Search for the cell housing the specified text and yield its (x, y) center coordinate. 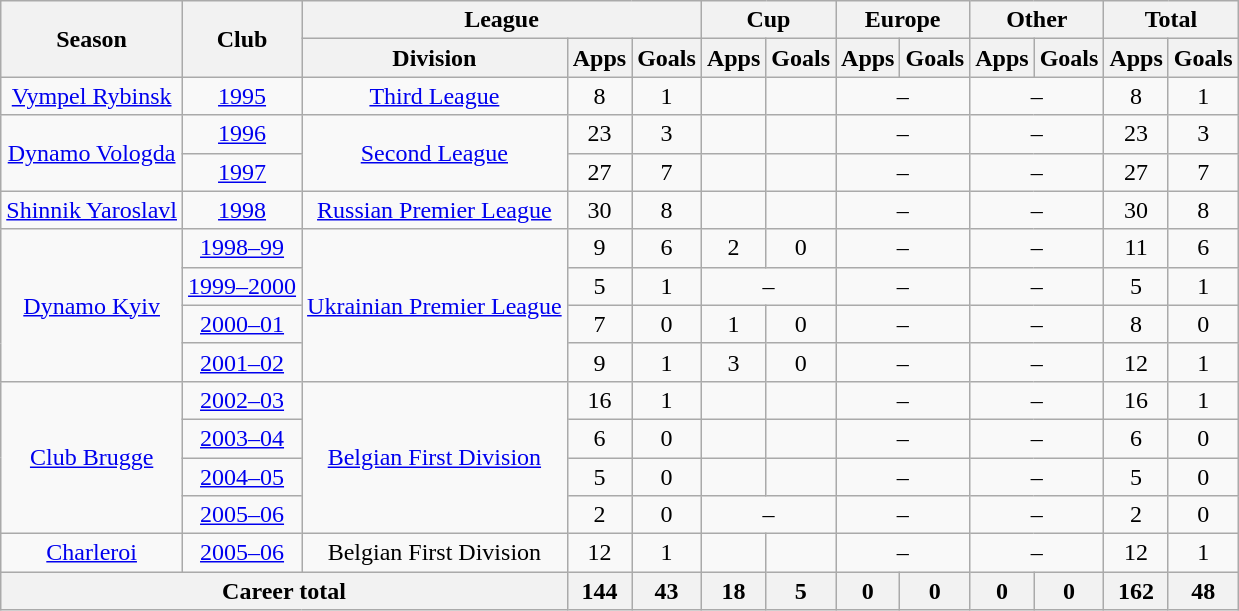
Third League (435, 96)
Ukrainian Premier League (435, 305)
2002–03 (242, 400)
2000–01 (242, 324)
11 (1136, 248)
League (502, 20)
1999–2000 (242, 286)
1998 (242, 210)
Charleroi (92, 553)
Total (1171, 20)
Russian Premier League (435, 210)
2001–02 (242, 362)
1997 (242, 172)
Division (435, 58)
1995 (242, 96)
Second League (435, 153)
Vympel Rybinsk (92, 96)
43 (667, 591)
Career total (284, 591)
Shinnik Yaroslavl (92, 210)
Dynamo Kyiv (92, 305)
2003–04 (242, 438)
48 (1203, 591)
144 (599, 591)
Other (1037, 20)
Club (242, 39)
2004–05 (242, 477)
162 (1136, 591)
Europe (903, 20)
18 (733, 591)
1996 (242, 134)
Season (92, 39)
Cup (768, 20)
1998–99 (242, 248)
Dynamo Vologda (92, 153)
Club Brugge (92, 457)
